Output the [x, y] coordinate of the center of the cell containing the given text.  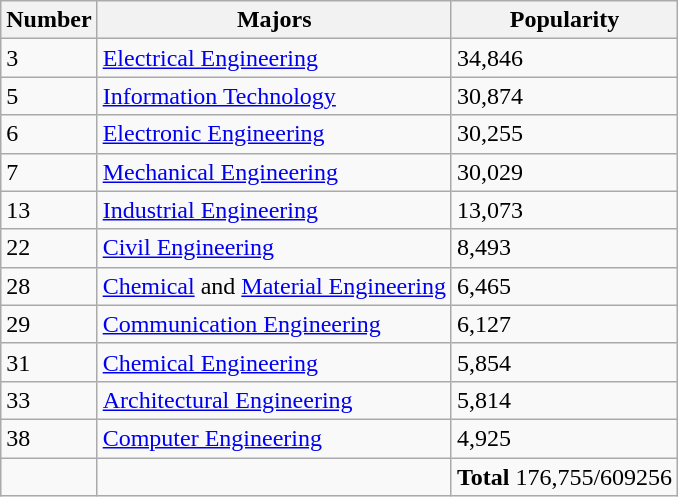
Mechanical Engineering [274, 172]
Information Technology [274, 96]
Civil Engineering [274, 248]
6,127 [564, 324]
7 [49, 172]
4,925 [564, 438]
3 [49, 58]
30,255 [564, 134]
Total 176,755/609256 [564, 477]
28 [49, 286]
Electrical Engineering [274, 58]
Chemical and Material Engineering [274, 286]
8,493 [564, 248]
13 [49, 210]
6 [49, 134]
Architectural Engineering [274, 400]
29 [49, 324]
30,029 [564, 172]
5 [49, 96]
38 [49, 438]
Electronic Engineering [274, 134]
Majors [274, 20]
34,846 [564, 58]
33 [49, 400]
Chemical Engineering [274, 362]
Industrial Engineering [274, 210]
5,814 [564, 400]
Number [49, 20]
5,854 [564, 362]
13,073 [564, 210]
Computer Engineering [274, 438]
22 [49, 248]
30,874 [564, 96]
6,465 [564, 286]
Popularity [564, 20]
31 [49, 362]
Communication Engineering [274, 324]
